Output the (X, Y) coordinate of the center of the cell containing the given text.  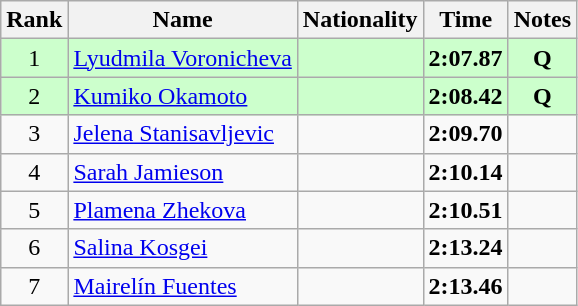
Salina Kosgei (182, 248)
Time (466, 20)
2:07.87 (466, 58)
2:13.46 (466, 286)
1 (34, 58)
5 (34, 210)
Lyudmila Voronicheva (182, 58)
2:09.70 (466, 134)
Kumiko Okamoto (182, 96)
Mairelín Fuentes (182, 286)
Jelena Stanisavljevic (182, 134)
Plamena Zhekova (182, 210)
2:08.42 (466, 96)
6 (34, 248)
3 (34, 134)
2 (34, 96)
4 (34, 172)
Nationality (360, 20)
2:10.14 (466, 172)
Name (182, 20)
Rank (34, 20)
7 (34, 286)
2:13.24 (466, 248)
Sarah Jamieson (182, 172)
2:10.51 (466, 210)
Notes (542, 20)
